Pinpoint the cell where the given text exists, returning its [x, y] midpoint coordinate. 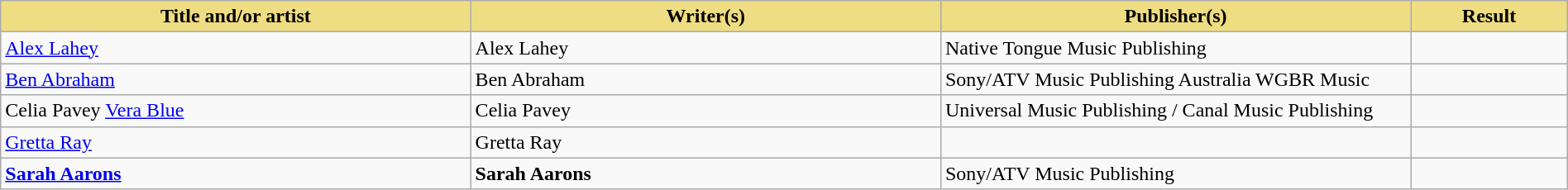
Celia Pavey Vera Blue [236, 111]
Publisher(s) [1175, 17]
Universal Music Publishing / Canal Music Publishing [1175, 111]
Title and/or artist [236, 17]
Sony/ATV Music Publishing [1175, 173]
Sony/ATV Music Publishing Australia WGBR Music [1175, 79]
Writer(s) [705, 17]
Celia Pavey [705, 111]
Result [1489, 17]
Native Tongue Music Publishing [1175, 48]
